Detect which cell encompasses the target text, then output its [x, y] center coordinate. 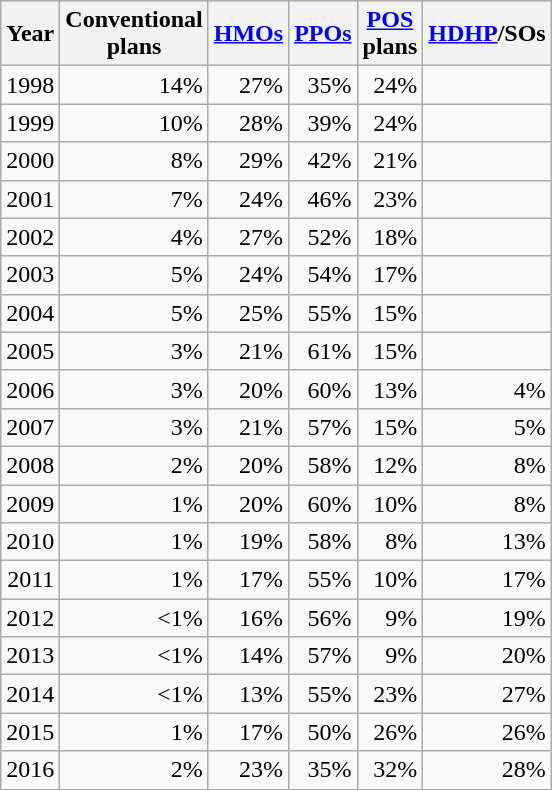
32% [390, 770]
2005 [30, 351]
2007 [30, 427]
18% [390, 237]
2014 [30, 694]
2009 [30, 503]
50% [323, 732]
29% [248, 161]
2006 [30, 389]
56% [323, 618]
1999 [30, 123]
Year [30, 34]
HMOs [248, 34]
POSplans [390, 34]
2015 [30, 732]
46% [323, 199]
25% [248, 313]
2000 [30, 161]
16% [248, 618]
2003 [30, 275]
39% [323, 123]
2004 [30, 313]
1998 [30, 85]
2001 [30, 199]
42% [323, 161]
2012 [30, 618]
12% [390, 465]
HDHP/SOs [487, 34]
54% [323, 275]
2016 [30, 770]
7% [134, 199]
2002 [30, 237]
PPOs [323, 34]
Conventionalplans [134, 34]
2008 [30, 465]
61% [323, 351]
2013 [30, 656]
2011 [30, 580]
52% [323, 237]
2010 [30, 542]
